Return (X, Y) of the center of cell containing provided text 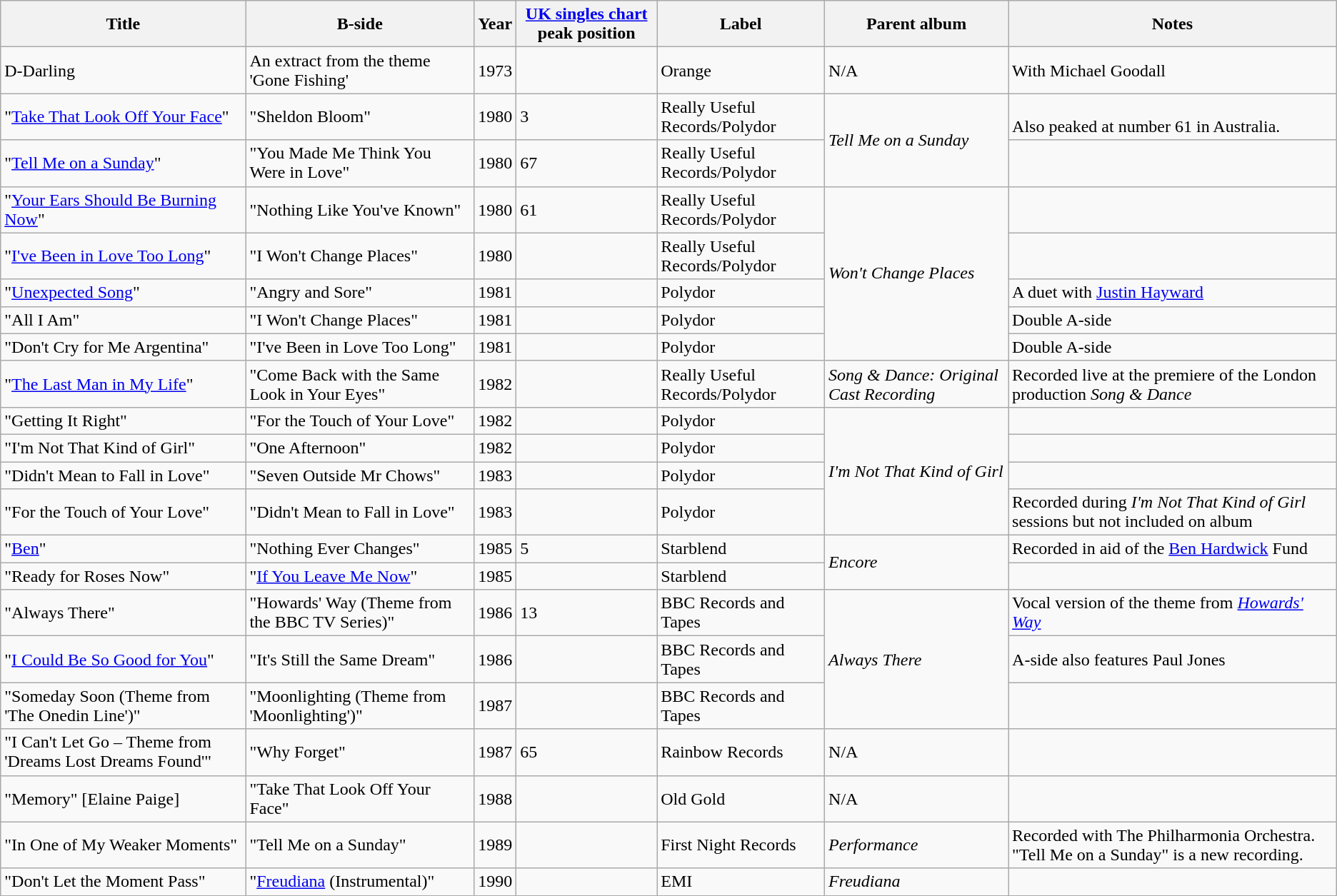
"Don't Cry for Me Argentina" (123, 347)
Old Gold (741, 798)
An extract from the theme 'Gone Fishing' (360, 70)
With Michael Goodall (1173, 70)
"Moonlighting (Theme from 'Moonlighting')" (360, 705)
B-side (360, 24)
67 (587, 163)
1989 (496, 845)
1988 (496, 798)
First Night Records (741, 845)
"Ben" (123, 549)
"I Can't Let Go – Theme from 'Dreams Lost Dreams Found'" (123, 752)
61 (587, 210)
13 (587, 613)
Recorded with The Philharmonia Orchestra. "Tell Me on a Sunday" is a new recording. (1173, 845)
"Ready for Roses Now" (123, 576)
"Angry and Sore" (360, 293)
Encore (917, 563)
"The Last Man in My Life" (123, 384)
"Howards' Way (Theme from the BBC TV Series)" (360, 613)
Rainbow Records (741, 752)
"Seven Outside Mr Chows" (360, 475)
"You Made Me Think You Were in Love" (360, 163)
1990 (496, 882)
5 (587, 549)
"Someday Soon (Theme from 'The Onedin Line')" (123, 705)
A-side also features Paul Jones (1173, 660)
"I'm Not That Kind of Girl" (123, 448)
Always There (917, 660)
"It's Still the Same Dream" (360, 660)
Recorded during I'm Not That Kind of Girl sessions but not included on album (1173, 513)
"Unexpected Song" (123, 293)
"Your Ears Should Be Burning Now" (123, 210)
"Sheldon Bloom" (360, 117)
Performance (917, 845)
Freudiana (917, 882)
Title (123, 24)
Orange (741, 70)
UK singles chart peak position (587, 24)
"Nothing Like You've Known" (360, 210)
Song & Dance: Original Cast Recording (917, 384)
"I Could Be So Good for You" (123, 660)
Notes (1173, 24)
65 (587, 752)
EMI (741, 882)
Vocal version of the theme from Howards' Way (1173, 613)
Also peaked at number 61 in Australia. (1173, 117)
"Always There" (123, 613)
"Getting It Right" (123, 421)
"Nothing Ever Changes" (360, 549)
Parent album (917, 24)
I'm Not That Kind of Girl (917, 471)
"Memory" [Elaine Paige] (123, 798)
Year (496, 24)
"Come Back with the Same Look in Your Eyes" (360, 384)
Tell Me on a Sunday (917, 140)
1973 (496, 70)
Recorded live at the premiere of the London production Song & Dance (1173, 384)
"Freudiana (Instrumental)" (360, 882)
Won't Change Places (917, 273)
D-Darling (123, 70)
3 (587, 117)
"Don't Let the Moment Pass" (123, 882)
"All I Am" (123, 320)
A duet with Justin Hayward (1173, 293)
"One Afternoon" (360, 448)
Recorded in aid of the Ben Hardwick Fund (1173, 549)
"In One of My Weaker Moments" (123, 845)
"Why Forget" (360, 752)
Label (741, 24)
"If You Leave Me Now" (360, 576)
